Find where the given text appears and provide that cell's center as (X, Y) coordinate. 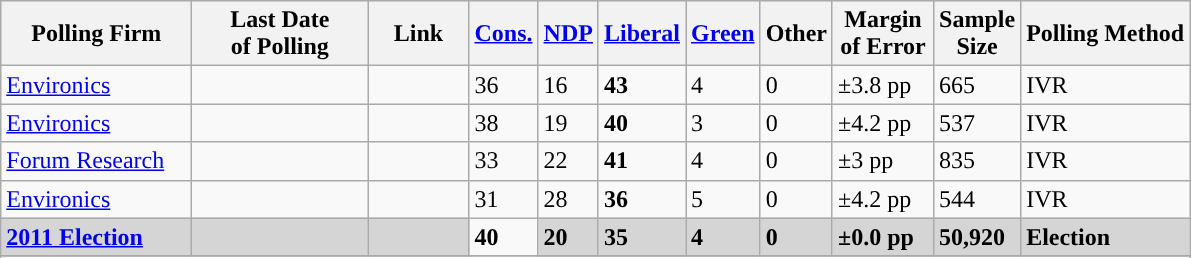
38 (504, 123)
Marginof Error (882, 34)
Forum Research (96, 161)
Other (796, 34)
16 (568, 85)
5 (724, 199)
19 (568, 123)
Election (1106, 237)
Polling Method (1106, 34)
544 (978, 199)
537 (978, 123)
28 (568, 199)
43 (642, 85)
665 (978, 85)
20 (568, 237)
±3.8 pp (882, 85)
2011 Election (96, 237)
Cons. (504, 34)
835 (978, 161)
3 (724, 123)
33 (504, 161)
±3 pp (882, 161)
22 (568, 161)
50,920 (978, 237)
SampleSize (978, 34)
35 (642, 237)
41 (642, 161)
Green (724, 34)
Link (418, 34)
Liberal (642, 34)
NDP (568, 34)
Last Dateof Polling (280, 34)
Polling Firm (96, 34)
±0.0 pp (882, 237)
31 (504, 199)
